Provide the [x, y] coordinate of the cell's center where the given text is located.  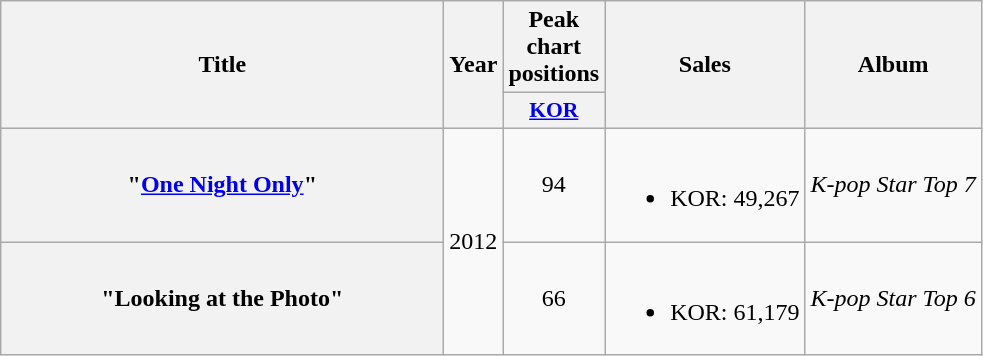
66 [554, 298]
2012 [474, 241]
Album [893, 65]
Peak chart positions [554, 47]
K-pop Star Top 7 [893, 184]
KOR: 61,179 [705, 298]
Title [222, 65]
KOR [554, 111]
K-pop Star Top 6 [893, 298]
KOR: 49,267 [705, 184]
"Looking at the Photo" [222, 298]
Year [474, 65]
"One Night Only" [222, 184]
94 [554, 184]
Sales [705, 65]
